Find where the given text appears and provide that cell's center as (x, y) coordinate. 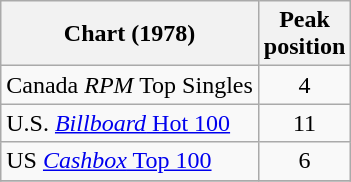
Canada RPM Top Singles (130, 85)
U.S. Billboard Hot 100 (130, 123)
11 (304, 123)
6 (304, 161)
4 (304, 85)
Chart (1978) (130, 34)
Peakposition (304, 34)
US Cashbox Top 100 (130, 161)
